Scan for the cell matching the given text and deliver its (X, Y) coordinate at center. 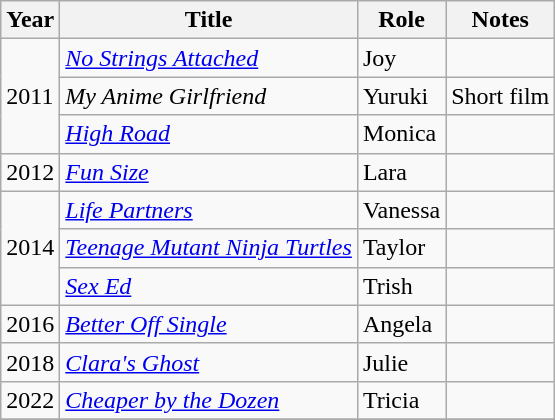
2022 (30, 400)
Taylor (401, 248)
Role (401, 20)
Vanessa (401, 210)
2016 (30, 324)
Better Off Single (209, 324)
2012 (30, 172)
Joy (401, 58)
Short film (500, 96)
No Strings Attached (209, 58)
Trish (401, 286)
Sex Ed (209, 286)
Julie (401, 362)
Monica (401, 134)
My Anime Girlfriend (209, 96)
Clara's Ghost (209, 362)
Angela (401, 324)
Lara (401, 172)
Title (209, 20)
2018 (30, 362)
2014 (30, 248)
2011 (30, 96)
Notes (500, 20)
Life Partners (209, 210)
Yuruki (401, 96)
High Road (209, 134)
Fun Size (209, 172)
Teenage Mutant Ninja Turtles (209, 248)
Cheaper by the Dozen (209, 400)
Year (30, 20)
Tricia (401, 400)
